Capture the cell that displays the provided text and extract its [X, Y] central coordinate. 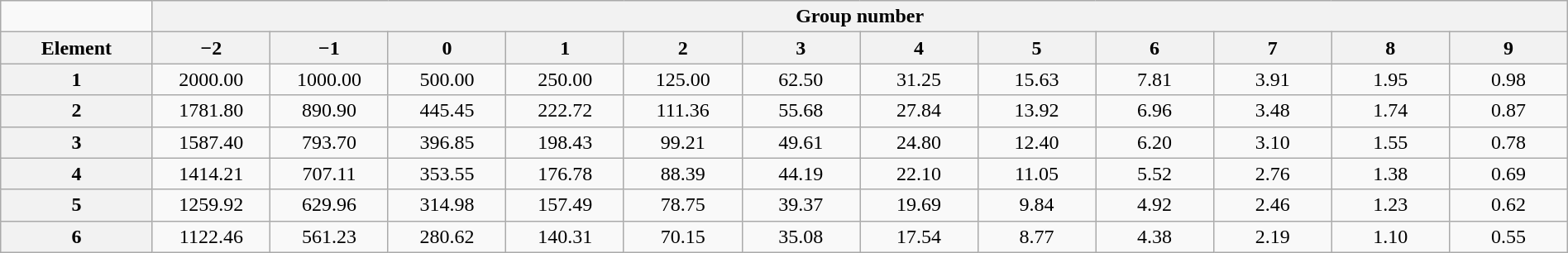
27.84 [920, 111]
8 [1391, 48]
500.00 [447, 79]
629.96 [329, 205]
1259.92 [212, 205]
15.63 [1037, 79]
12.40 [1037, 142]
17.54 [920, 236]
1.23 [1391, 205]
0.78 [1508, 142]
9 [1508, 48]
176.78 [566, 174]
Element [76, 48]
198.43 [566, 142]
793.70 [329, 142]
1781.80 [212, 111]
561.23 [329, 236]
2.76 [1272, 174]
1414.21 [212, 174]
62.50 [801, 79]
0.62 [1508, 205]
35.08 [801, 236]
1122.46 [212, 236]
2.46 [1272, 205]
396.85 [447, 142]
6.96 [1154, 111]
222.72 [566, 111]
88.39 [683, 174]
8.77 [1037, 236]
3.10 [1272, 142]
140.31 [566, 236]
125.00 [683, 79]
0.98 [1508, 79]
250.00 [566, 79]
4.92 [1154, 205]
890.90 [329, 111]
6.20 [1154, 142]
0 [447, 48]
7.81 [1154, 79]
314.98 [447, 205]
3.91 [1272, 79]
3.48 [1272, 111]
353.55 [447, 174]
5.52 [1154, 174]
445.45 [447, 111]
24.80 [920, 142]
11.05 [1037, 174]
111.36 [683, 111]
78.75 [683, 205]
2.19 [1272, 236]
44.19 [801, 174]
1.10 [1391, 236]
99.21 [683, 142]
707.11 [329, 174]
−1 [329, 48]
0.69 [1508, 174]
1.55 [1391, 142]
31.25 [920, 79]
13.92 [1037, 111]
0.55 [1508, 236]
19.69 [920, 205]
1.38 [1391, 174]
39.37 [801, 205]
1.74 [1391, 111]
55.68 [801, 111]
1000.00 [329, 79]
157.49 [566, 205]
1.95 [1391, 79]
2000.00 [212, 79]
70.15 [683, 236]
Group number [860, 17]
−2 [212, 48]
7 [1272, 48]
1587.40 [212, 142]
9.84 [1037, 205]
0.87 [1508, 111]
22.10 [920, 174]
49.61 [801, 142]
280.62 [447, 236]
4.38 [1154, 236]
